Detect which cell encompasses the target text, then output its (x, y) center coordinate. 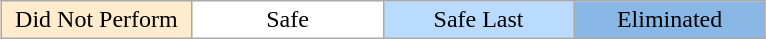
Eliminated (670, 20)
Safe (288, 20)
Did Not Perform (96, 20)
Safe Last (478, 20)
